Return the (X, Y) coordinate for the center point of the cell that contains the specified text.  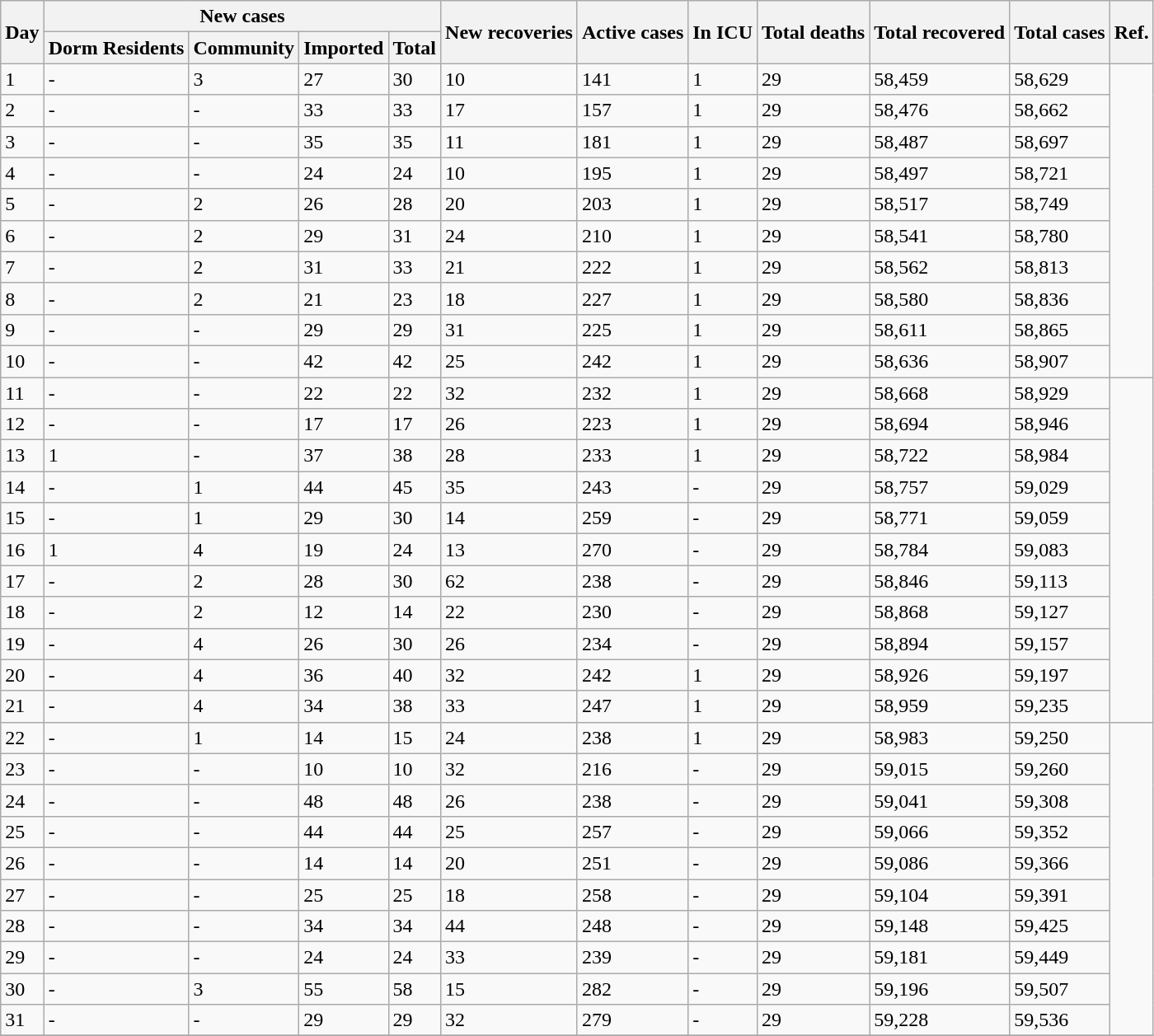
239 (632, 958)
Total deaths (814, 32)
Total recovered (940, 32)
181 (632, 142)
58,562 (940, 267)
59,041 (940, 800)
234 (632, 644)
5 (22, 204)
258 (632, 894)
233 (632, 456)
58,907 (1060, 361)
58,984 (1060, 456)
7 (22, 267)
58,517 (940, 204)
58,629 (1060, 79)
157 (632, 110)
58,749 (1060, 204)
37 (344, 456)
Total (415, 48)
Ref. (1131, 32)
58,459 (940, 79)
59,536 (1060, 1020)
58,694 (940, 424)
58,894 (940, 644)
59,197 (1060, 675)
59,507 (1060, 989)
58,476 (940, 110)
58,668 (940, 393)
58,757 (940, 487)
Total cases (1060, 32)
247 (632, 706)
279 (632, 1020)
59,066 (940, 832)
58,611 (940, 330)
257 (632, 832)
216 (632, 769)
59,104 (940, 894)
40 (415, 675)
In ICU (723, 32)
58,662 (1060, 110)
58,541 (940, 236)
59,366 (1060, 863)
58 (415, 989)
58,983 (940, 738)
16 (22, 550)
62 (509, 581)
59,127 (1060, 612)
195 (632, 173)
59,235 (1060, 706)
227 (632, 298)
58,780 (1060, 236)
58,846 (940, 581)
Dorm Residents (116, 48)
59,148 (940, 926)
251 (632, 863)
222 (632, 267)
45 (415, 487)
203 (632, 204)
58,697 (1060, 142)
58,836 (1060, 298)
270 (632, 550)
59,352 (1060, 832)
59,015 (940, 769)
Community (244, 48)
New cases (242, 16)
58,959 (940, 706)
59,260 (1060, 769)
225 (632, 330)
59,086 (940, 863)
58,784 (940, 550)
59,250 (1060, 738)
8 (22, 298)
59,181 (940, 958)
58,721 (1060, 173)
58,926 (940, 675)
59,449 (1060, 958)
58,771 (940, 518)
Active cases (632, 32)
59,083 (1060, 550)
58,813 (1060, 267)
6 (22, 236)
9 (22, 330)
Imported (344, 48)
59,059 (1060, 518)
230 (632, 612)
New recoveries (509, 32)
59,308 (1060, 800)
282 (632, 989)
59,157 (1060, 644)
59,228 (940, 1020)
59,391 (1060, 894)
141 (632, 79)
248 (632, 926)
59,113 (1060, 581)
55 (344, 989)
58,946 (1060, 424)
232 (632, 393)
59,196 (940, 989)
58,636 (940, 361)
58,865 (1060, 330)
259 (632, 518)
58,868 (940, 612)
58,487 (940, 142)
210 (632, 236)
58,497 (940, 173)
36 (344, 675)
59,425 (1060, 926)
Day (22, 32)
59,029 (1060, 487)
243 (632, 487)
58,929 (1060, 393)
58,580 (940, 298)
223 (632, 424)
58,722 (940, 456)
